Capture the cell that displays the provided text and extract its (x, y) central coordinate. 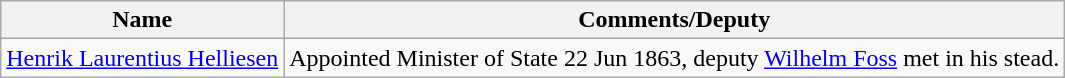
Henrik Laurentius Helliesen (142, 58)
Comments/Deputy (674, 20)
Appointed Minister of State 22 Jun 1863, deputy Wilhelm Foss met in his stead. (674, 58)
Name (142, 20)
